For the text-containing cell, return its midpoint in (X, Y) coordinate format. 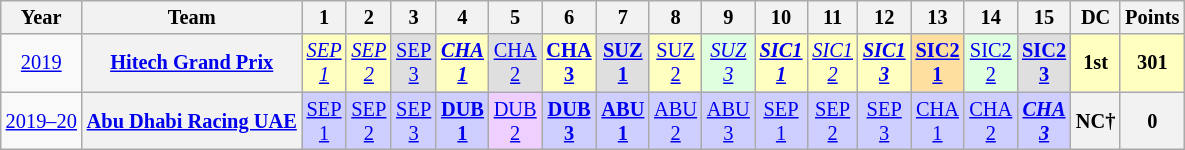
ABU2 (676, 121)
SUZ1 (624, 63)
11 (832, 17)
13 (938, 17)
10 (782, 17)
1st (1096, 63)
SIC22 (990, 63)
NC† (1096, 121)
4 (462, 17)
SIC11 (782, 63)
DC (1096, 17)
Hitech Grand Prix (192, 63)
3 (414, 17)
Points (1152, 17)
DUB1 (462, 121)
Year (42, 17)
301 (1152, 63)
SIC23 (1044, 63)
SIC13 (884, 63)
SIC21 (938, 63)
7 (624, 17)
15 (1044, 17)
ABU1 (624, 121)
Abu Dhabi Racing UAE (192, 121)
2 (368, 17)
Team (192, 17)
8 (676, 17)
DUB3 (570, 121)
2019 (42, 63)
1 (324, 17)
SUZ3 (728, 63)
ABU3 (728, 121)
5 (516, 17)
SIC12 (832, 63)
DUB2 (516, 121)
SUZ2 (676, 63)
14 (990, 17)
9 (728, 17)
6 (570, 17)
12 (884, 17)
2019–20 (42, 121)
0 (1152, 121)
